Determine the [x, y] coordinate at the center of the cell enclosing the given text.  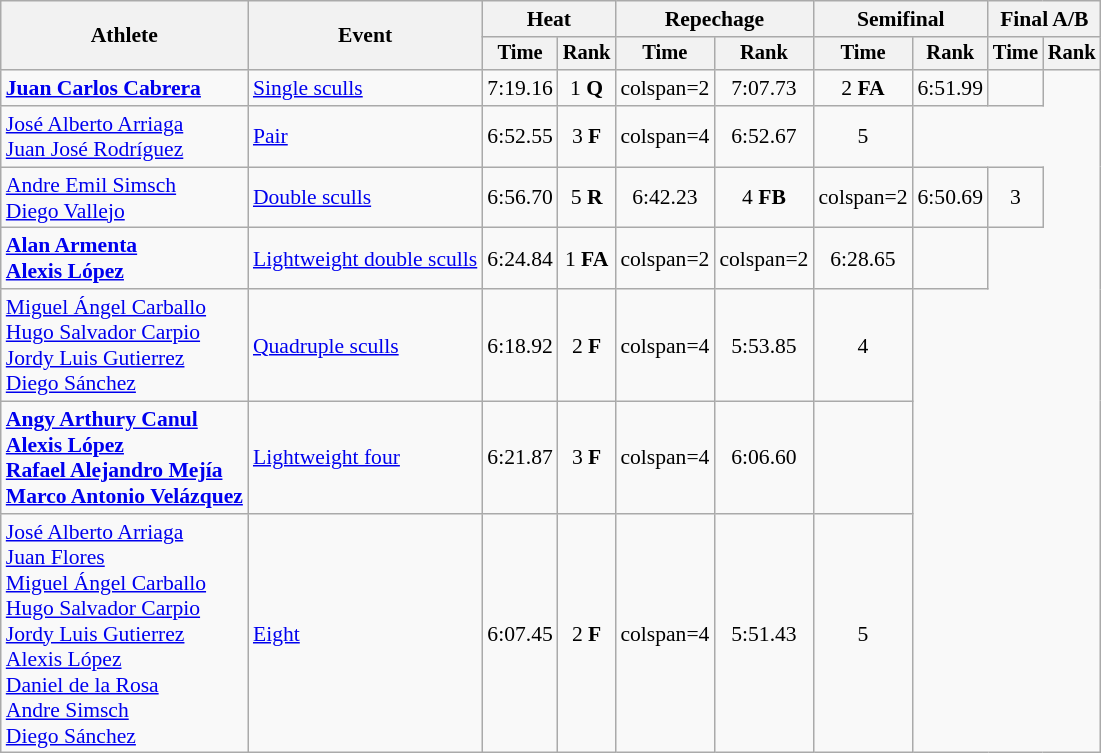
Miguel Ángel CarballoHugo Salvador CarpioJordy Luis GutierrezDiego Sánchez [124, 345]
Juan Carlos Cabrera [124, 88]
Pair [365, 136]
Lightweight double sculls [365, 258]
6:42.23 [664, 198]
6:56.70 [520, 198]
Event [365, 36]
Repechage [714, 19]
1 FA [587, 258]
Single sculls [365, 88]
2 FA [862, 88]
6:21.87 [520, 458]
5 R [587, 198]
7:19.16 [520, 88]
4 [862, 345]
6:51.99 [950, 88]
6:52.55 [520, 136]
6:06.60 [764, 458]
Angy Arthury CanulAlexis LópezRafael Alejandro MejíaMarco Antonio Velázquez [124, 458]
Lightweight four [365, 458]
7:07.73 [764, 88]
6:18.92 [520, 345]
3 [1016, 198]
1 Q [587, 88]
Andre Emil SimschDiego Vallejo [124, 198]
Semifinal [900, 19]
José Alberto ArriagaJuan José Rodríguez [124, 136]
6:50.69 [950, 198]
6:28.65 [862, 258]
6:24.84 [520, 258]
Quadruple sculls [365, 345]
6:52.67 [764, 136]
4 FB [764, 198]
Alan ArmentaAlexis López [124, 258]
5:53.85 [764, 345]
Double sculls [365, 198]
Athlete [124, 36]
Final A/B [1044, 19]
5 [862, 136]
Heat [548, 19]
2 F [587, 345]
